Identify which cell holds the provided text, then report its [x, y] central coordinate. 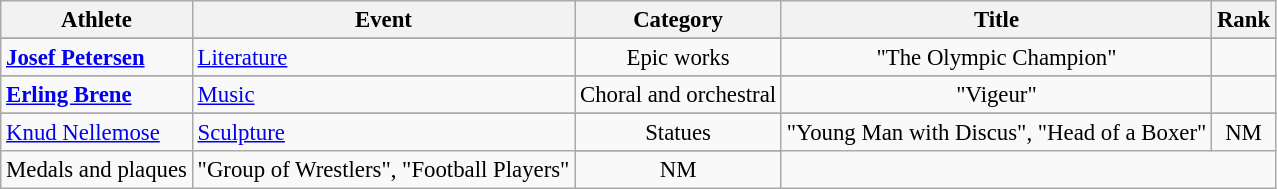
Category [678, 20]
Athlete [97, 20]
Rank [1244, 20]
Event [383, 20]
"Vigeur" [996, 95]
Erling Brene [97, 95]
Title [996, 20]
"The Olympic Champion" [996, 58]
Josef Petersen [97, 58]
Sculpture [383, 133]
Statues [678, 133]
"Group of Wrestlers", "Football Players" [383, 170]
Knud Nellemose [97, 133]
Literature [383, 58]
"Young Man with Discus", "Head of a Boxer" [996, 133]
Epic works [678, 58]
Choral and orchestral [678, 95]
Medals and plaques [97, 170]
Music [383, 95]
